Determine the (x, y) coordinate at the center of the cell enclosing the given text.  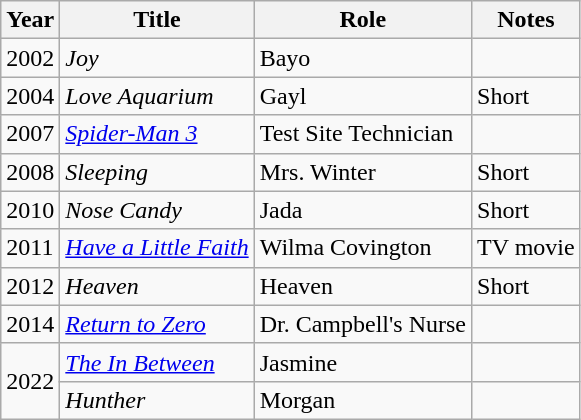
Nose Candy (157, 210)
Sleeping (157, 172)
TV movie (526, 248)
2007 (30, 134)
Love Aquarium (157, 96)
The In Between (157, 362)
Test Site Technician (362, 134)
Gayl (362, 96)
Bayo (362, 58)
Joy (157, 58)
2004 (30, 96)
2012 (30, 286)
Wilma Covington (362, 248)
2022 (30, 381)
Morgan (362, 400)
Jada (362, 210)
Dr. Campbell's Nurse (362, 324)
2011 (30, 248)
Title (157, 20)
Notes (526, 20)
2002 (30, 58)
2008 (30, 172)
Mrs. Winter (362, 172)
2010 (30, 210)
Hunther (157, 400)
Spider-Man 3 (157, 134)
Have a Little Faith (157, 248)
Role (362, 20)
2014 (30, 324)
Return to Zero (157, 324)
Year (30, 20)
Jasmine (362, 362)
